Return the (X, Y) coordinate for the center point of the cell that contains the specified text.  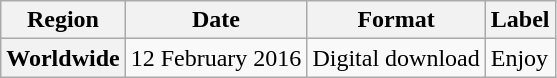
12 February 2016 (216, 58)
Date (216, 20)
Worldwide (63, 58)
Format (396, 20)
Region (63, 20)
Digital download (396, 58)
Label (520, 20)
Enjoy (520, 58)
